From the cell containing the given text, extract its center point as (x, y) coordinate. 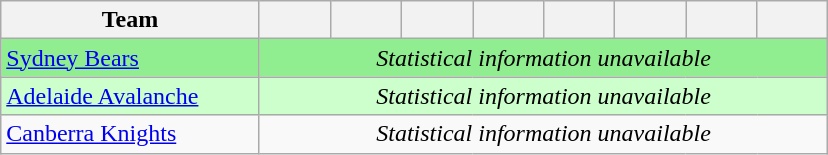
Team (130, 20)
Sydney Bears (130, 58)
Adelaide Avalanche (130, 96)
Canberra Knights (130, 134)
